From the cell containing the given text, extract its center point as (x, y) coordinate. 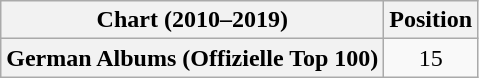
Position (431, 20)
15 (431, 58)
German Albums (Offizielle Top 100) (192, 58)
Chart (2010–2019) (192, 20)
